Determine the (X, Y) coordinate at the center of the cell enclosing the given text.  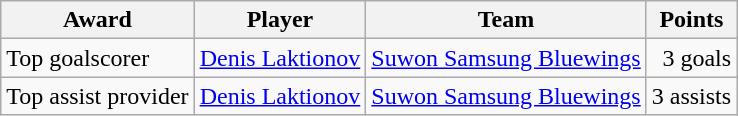
Top assist provider (98, 96)
Award (98, 20)
Top goalscorer (98, 58)
Team (506, 20)
Player (280, 20)
Points (691, 20)
3 assists (691, 96)
3 goals (691, 58)
